Search for the cell housing the specified text and yield its [X, Y] center coordinate. 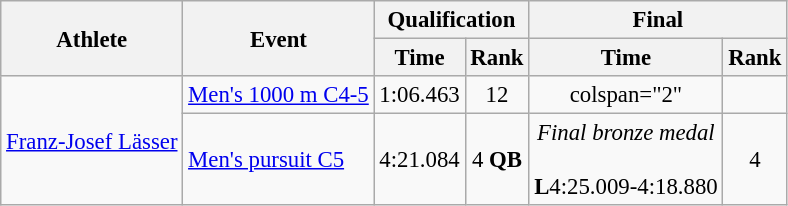
12 [497, 95]
Event [278, 38]
Men's pursuit C5 [278, 160]
Final bronze medalL4:25.009-4:18.880 [626, 160]
Men's 1000 m C4-5 [278, 95]
Final [658, 20]
4:21.084 [420, 160]
4 QB [497, 160]
Qualification [452, 20]
Franz-Josef Lässer [92, 140]
colspan="2" [626, 95]
4 [755, 160]
Athlete [92, 38]
1:06.463 [420, 95]
